Extract the [X, Y] coordinate from the center of the cell holding the provided text.  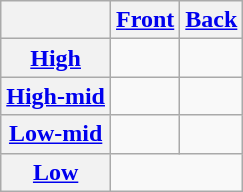
Front [146, 20]
Low-mid [56, 134]
High-mid [56, 96]
Back [212, 20]
Low [56, 172]
High [56, 58]
